Find where the given text appears and provide that cell's center as [x, y] coordinate. 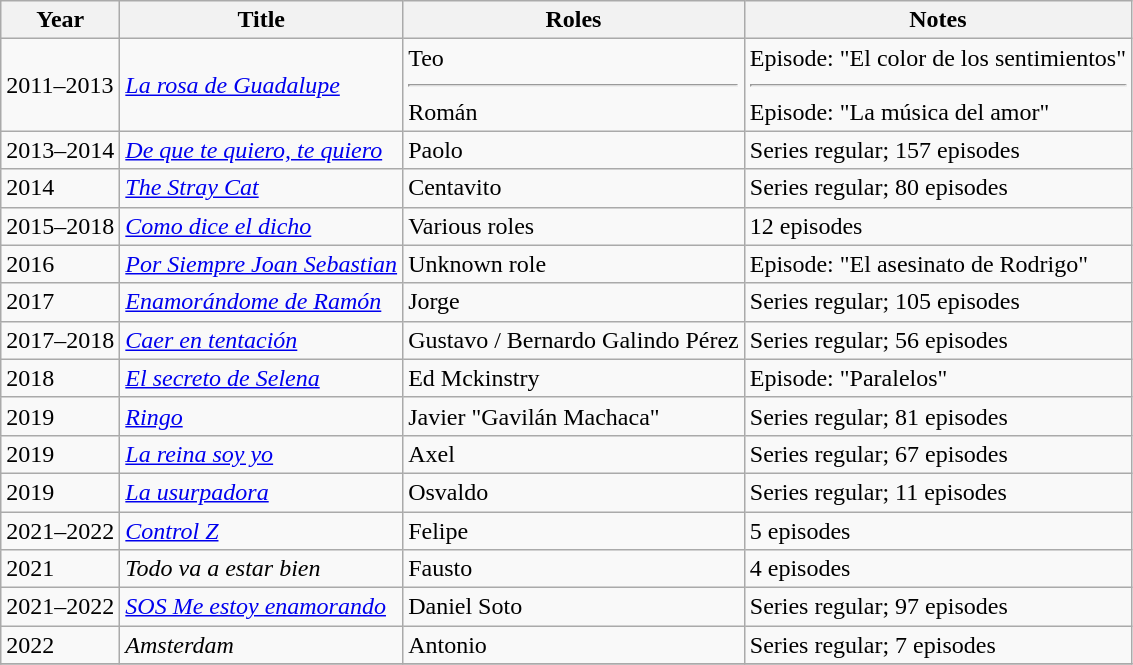
TeoRomán [574, 85]
Jorge [574, 302]
2014 [60, 188]
2021 [60, 569]
Ringo [262, 416]
Antonio [574, 645]
Por Siempre Joan Sebastian [262, 264]
The Stray Cat [262, 188]
2011–2013 [60, 85]
4 episodes [938, 569]
Series regular; 7 episodes [938, 645]
2017 [60, 302]
Episode: "El asesinato de Rodrigo" [938, 264]
2013–2014 [60, 150]
Control Z [262, 531]
Series regular; 56 episodes [938, 340]
Osvaldo [574, 492]
Todo va a estar bien [262, 569]
El secreto de Selena [262, 378]
2022 [60, 645]
Roles [574, 20]
Como dice el dicho [262, 226]
Felipe [574, 531]
Series regular; 81 episodes [938, 416]
Enamorándome de Ramón [262, 302]
Fausto [574, 569]
Javier "Gavilán Machaca" [574, 416]
12 episodes [938, 226]
Title [262, 20]
La usurpadora [262, 492]
2017–2018 [60, 340]
Amsterdam [262, 645]
SOS Me estoy enamorando [262, 607]
Ed Mckinstry [574, 378]
Gustavo / Bernardo Galindo Pérez [574, 340]
Series regular; 105 episodes [938, 302]
Notes [938, 20]
La reina soy yo [262, 454]
2018 [60, 378]
2016 [60, 264]
Series regular; 80 episodes [938, 188]
De que te quiero, te quiero [262, 150]
Paolo [574, 150]
Various roles [574, 226]
Series regular; 157 episodes [938, 150]
Centavito [574, 188]
Year [60, 20]
Caer en tentación [262, 340]
Unknown role [574, 264]
La rosa de Guadalupe [262, 85]
Series regular; 11 episodes [938, 492]
2015–2018 [60, 226]
Episode: "Paralelos" [938, 378]
Series regular; 97 episodes [938, 607]
Daniel Soto [574, 607]
Axel [574, 454]
Series regular; 67 episodes [938, 454]
Episode: "El color de los sentimientos"Episode: "La música del amor" [938, 85]
5 episodes [938, 531]
